Locate the cell with the specified text and output its (x, y) center coordinate. 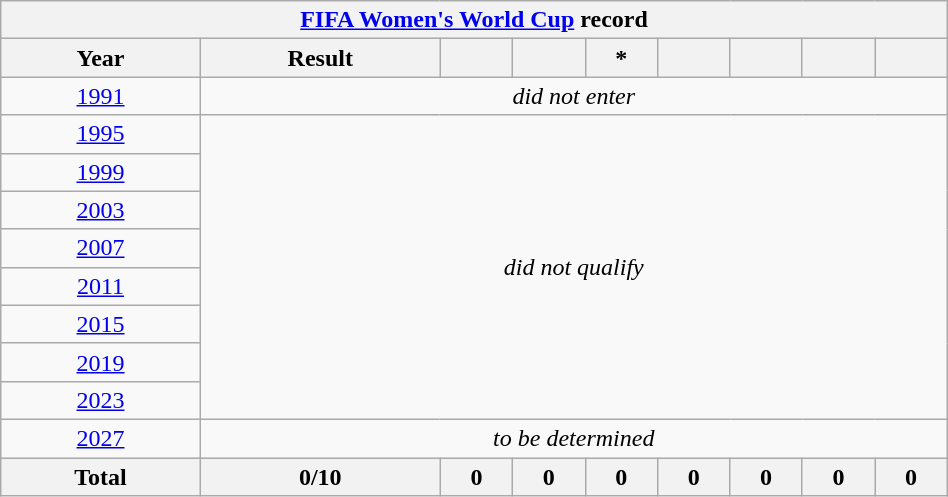
2007 (101, 248)
Result (320, 58)
2003 (101, 210)
Total (101, 477)
did not enter (574, 96)
1991 (101, 96)
1995 (101, 134)
2015 (101, 324)
2027 (101, 438)
* (621, 58)
0/10 (320, 477)
2011 (101, 286)
FIFA Women's World Cup record (474, 20)
did not qualify (574, 267)
2019 (101, 362)
1999 (101, 172)
Year (101, 58)
2023 (101, 400)
to be determined (574, 438)
